Search for the cell housing the specified text and yield its (X, Y) center coordinate. 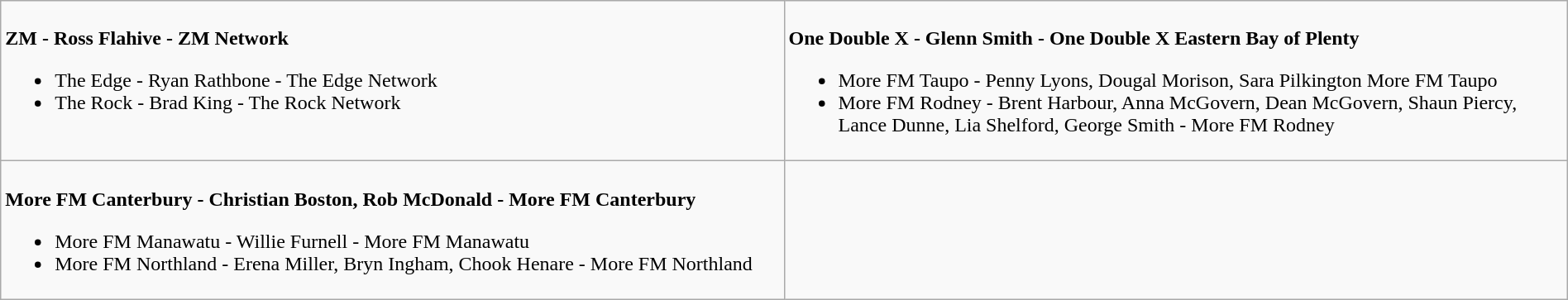
ZM - Ross Flahive - ZM NetworkThe Edge - Ryan Rathbone - The Edge NetworkThe Rock - Brad King - The Rock Network (392, 81)
